Search for the cell housing the specified text and yield its [x, y] center coordinate. 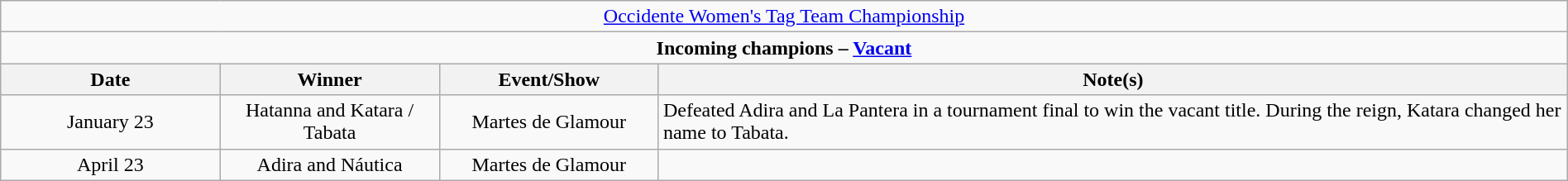
Note(s) [1113, 79]
Defeated Adira and La Pantera in a tournament final to win the vacant title. During the reign, Katara changed her name to Tabata. [1113, 122]
January 23 [111, 122]
Event/Show [549, 79]
Occidente Women's Tag Team Championship [784, 17]
Incoming champions – Vacant [784, 48]
Hatanna and Katara / Tabata [329, 122]
April 23 [111, 164]
Winner [329, 79]
Adira and Náutica [329, 164]
Date [111, 79]
